Scan for the cell matching the given text and deliver its (x, y) coordinate at center. 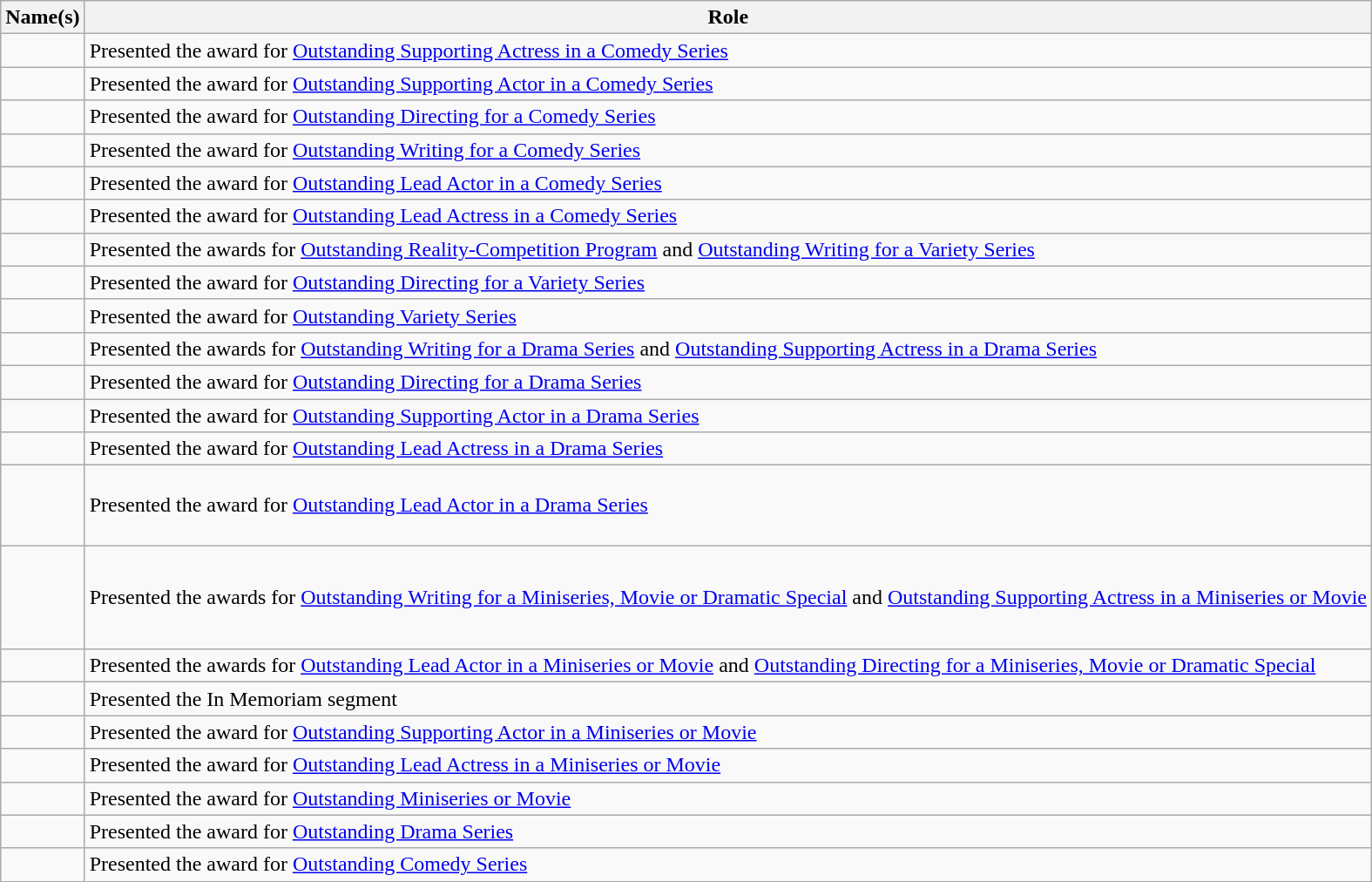
Presented the award for Outstanding Lead Actor in a Comedy Series (728, 183)
Presented the award for Outstanding Supporting Actor in a Miniseries or Movie (728, 732)
Presented the award for Outstanding Lead Actress in a Drama Series (728, 449)
Presented the award for Outstanding Lead Actor in a Drama Series (728, 505)
Presented the In Memoriam segment (728, 699)
Presented the awards for Outstanding Lead Actor in a Miniseries or Movie and Outstanding Directing for a Miniseries, Movie or Dramatic Special (728, 666)
Presented the award for Outstanding Directing for a Comedy Series (728, 117)
Presented the awards for Outstanding Reality-Competition Program and Outstanding Writing for a Variety Series (728, 249)
Presented the award for Outstanding Lead Actress in a Miniseries or Movie (728, 765)
Presented the awards for Outstanding Writing for a Drama Series and Outstanding Supporting Actress in a Drama Series (728, 349)
Presented the award for Outstanding Writing for a Comedy Series (728, 150)
Presented the award for Outstanding Drama Series (728, 831)
Presented the award for Outstanding Directing for a Variety Series (728, 282)
Presented the award for Outstanding Variety Series (728, 315)
Presented the award for Outstanding Supporting Actress in a Comedy Series (728, 51)
Role (728, 17)
Presented the award for Outstanding Supporting Actor in a Comedy Series (728, 84)
Presented the award for Outstanding Miniseries or Movie (728, 798)
Presented the award for Outstanding Lead Actress in a Comedy Series (728, 216)
Presented the award for Outstanding Supporting Actor in a Drama Series (728, 416)
Presented the award for Outstanding Directing for a Drama Series (728, 382)
Presented the award for Outstanding Comedy Series (728, 865)
Name(s) (43, 17)
Presented the awards for Outstanding Writing for a Miniseries, Movie or Dramatic Special and Outstanding Supporting Actress in a Miniseries or Movie (728, 598)
